Extract the (X, Y) coordinate from the center of the cell holding the provided text.  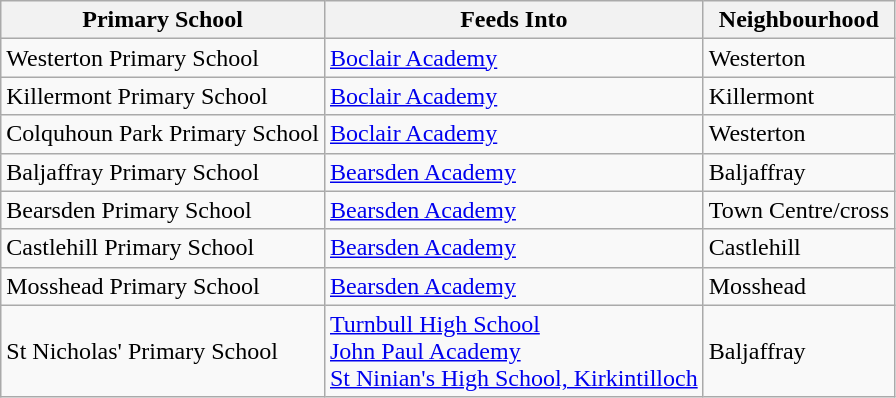
Killermont Primary School (163, 96)
Primary School (163, 20)
Colquhoun Park Primary School (163, 134)
Turnbull High SchoolJohn Paul AcademySt Ninian's High School, Kirkintilloch (514, 351)
Killermont (798, 96)
St Nicholas' Primary School (163, 351)
Castlehill Primary School (163, 248)
Mosshead Primary School (163, 286)
Feeds Into (514, 20)
Mosshead (798, 286)
Baljaffray Primary School (163, 172)
Town Centre/cross (798, 210)
Westerton Primary School (163, 58)
Castlehill (798, 248)
Neighbourhood (798, 20)
Bearsden Primary School (163, 210)
